Locate the cell with the specified text and output its (x, y) center coordinate. 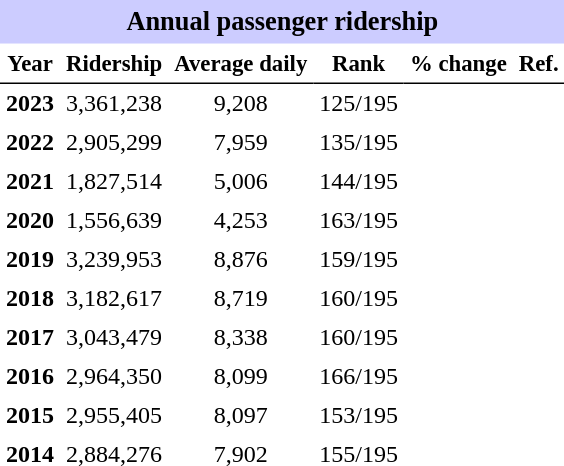
1,827,514 (114, 182)
9,208 (240, 104)
5,006 (240, 182)
8,338 (240, 338)
2023 (30, 104)
3,361,238 (114, 104)
2017 (30, 338)
8,719 (240, 298)
2015 (30, 416)
2018 (30, 298)
144/195 (358, 182)
166/195 (358, 376)
8,876 (240, 260)
2,964,350 (114, 376)
153/195 (358, 416)
3,239,953 (114, 260)
3,043,479 (114, 338)
4,253 (240, 220)
8,097 (240, 416)
135/195 (358, 142)
7,959 (240, 142)
Average daily (240, 64)
3,182,617 (114, 298)
2,905,299 (114, 142)
1,556,639 (114, 220)
Rank (358, 64)
2019 (30, 260)
% change (458, 64)
2016 (30, 376)
2,955,405 (114, 416)
2020 (30, 220)
Ridership (114, 64)
2021 (30, 182)
Year (30, 64)
159/195 (358, 260)
2022 (30, 142)
163/195 (358, 220)
8,099 (240, 376)
125/195 (358, 104)
